Pinpoint the cell where the given text exists, returning its (X, Y) midpoint coordinate. 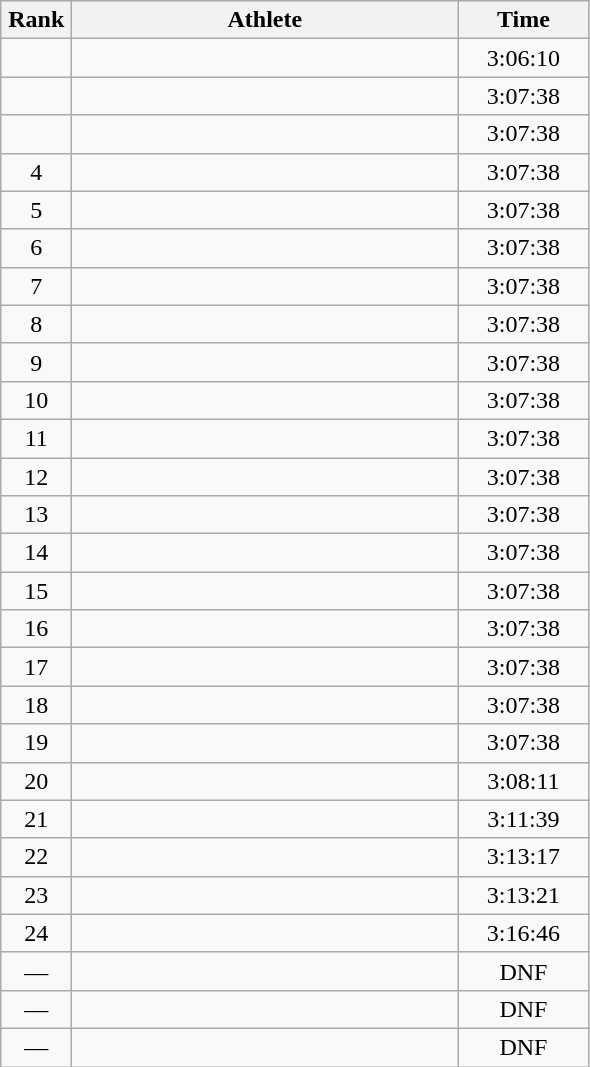
19 (36, 743)
14 (36, 553)
18 (36, 705)
20 (36, 781)
23 (36, 895)
16 (36, 629)
4 (36, 172)
3:13:17 (524, 857)
9 (36, 362)
6 (36, 248)
8 (36, 324)
3:16:46 (524, 933)
3:06:10 (524, 58)
7 (36, 286)
22 (36, 857)
21 (36, 819)
11 (36, 438)
13 (36, 515)
Rank (36, 20)
24 (36, 933)
Athlete (265, 20)
Time (524, 20)
5 (36, 210)
3:13:21 (524, 895)
10 (36, 400)
12 (36, 477)
3:08:11 (524, 781)
15 (36, 591)
17 (36, 667)
3:11:39 (524, 819)
